Provide the [X, Y] coordinate of the cell's center where the given text is located.  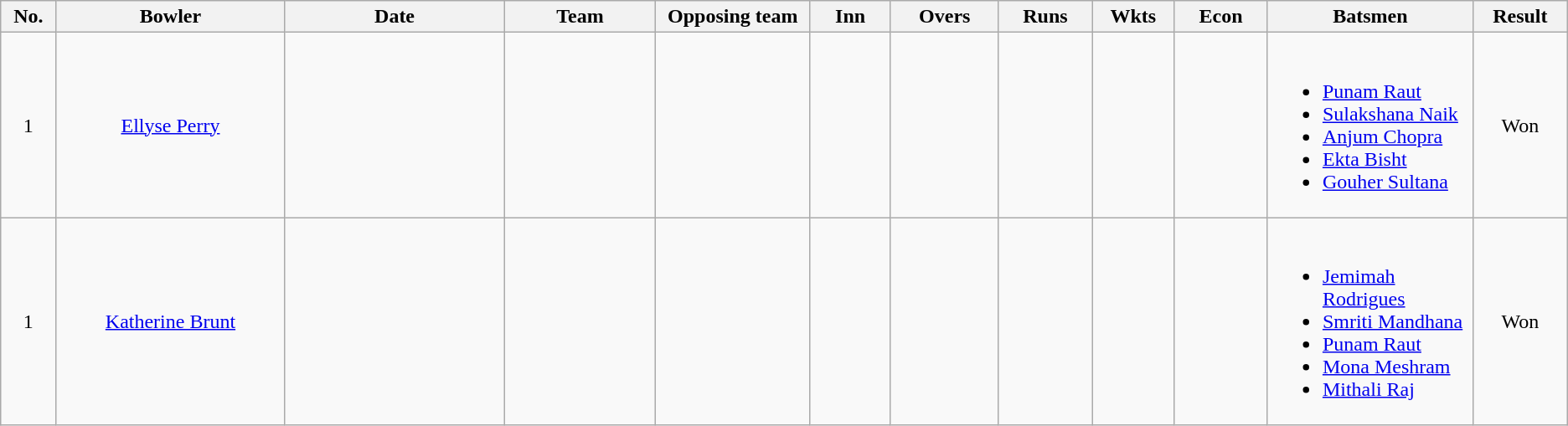
Bowler [171, 17]
Jemimah RodriguesSmriti MandhanaPunam RautMona MeshramMithali Raj [1370, 321]
Opposing team [733, 17]
Date [395, 17]
Econ [1221, 17]
Result [1519, 17]
Runs [1045, 17]
Inn [850, 17]
Overs [945, 17]
Wkts [1133, 17]
Team [580, 17]
Katherine Brunt [171, 321]
Punam RautSulakshana NaikAnjum ChopraEkta BishtGouher Sultana [1370, 126]
Batsmen [1370, 17]
No. [28, 17]
Ellyse Perry [171, 126]
